Identify which cell holds the provided text, then report its (x, y) central coordinate. 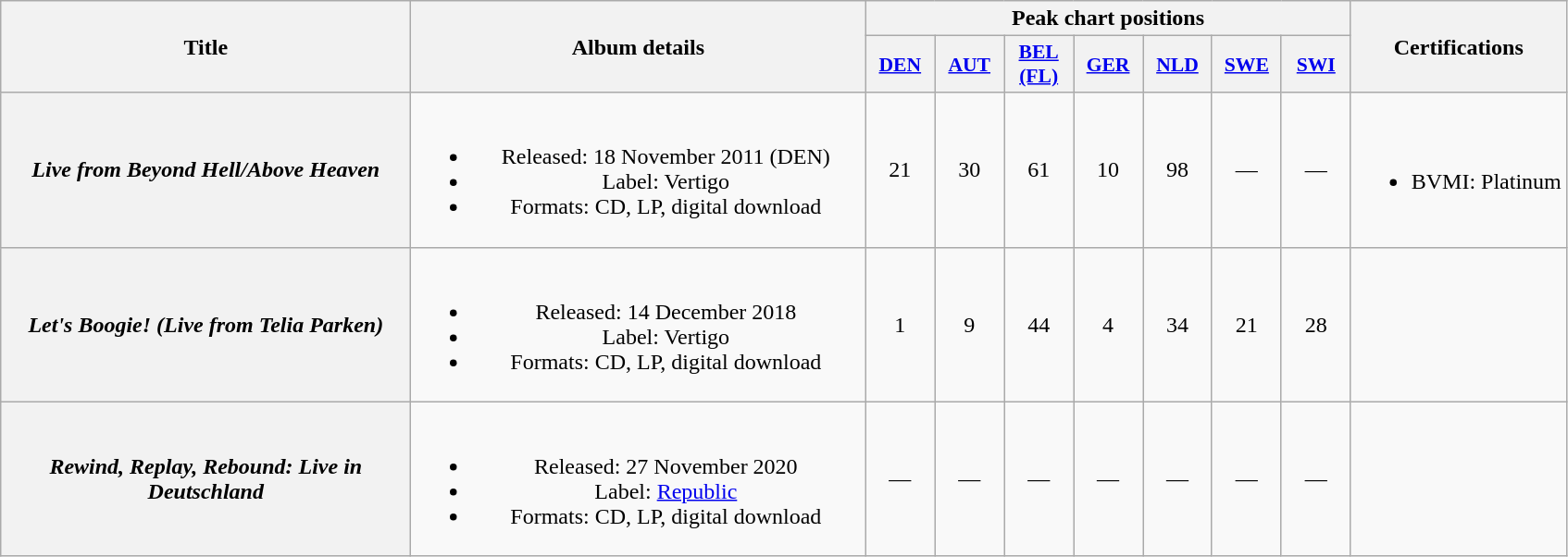
Let's Boogie! (Live from Telia Parken) (205, 324)
61 (1039, 170)
Title (205, 46)
Live from Beyond Hell/Above Heaven (205, 170)
SWE (1246, 65)
30 (970, 170)
44 (1039, 324)
SWI (1316, 65)
DEN (900, 65)
1 (900, 324)
Album details (639, 46)
AUT (970, 65)
Released: 18 November 2011 (DEN)Label: VertigoFormats: CD, LP, digital download (639, 170)
BVMI: Platinum (1459, 170)
98 (1177, 170)
Released: 14 December 2018Label: VertigoFormats: CD, LP, digital download (639, 324)
GER (1109, 65)
Rewind, Replay, Rebound: Live in Deutschland (205, 479)
9 (970, 324)
Released: 27 November 2020Label: RepublicFormats: CD, LP, digital download (639, 479)
10 (1109, 170)
28 (1316, 324)
NLD (1177, 65)
Peak chart positions (1108, 19)
BEL(FL) (1039, 65)
34 (1177, 324)
Certifications (1459, 46)
4 (1109, 324)
